Pinpoint the cell where the given text exists, returning its [x, y] midpoint coordinate. 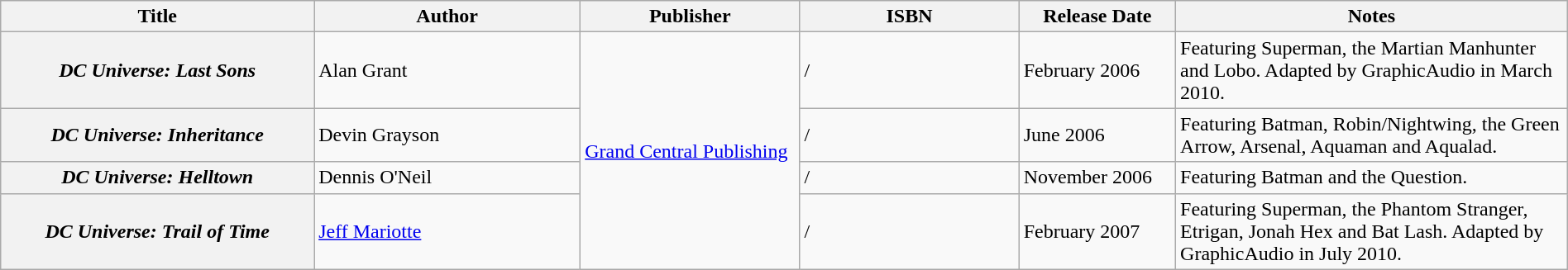
Jeff Mariotte [447, 231]
Release Date [1097, 17]
Featuring Superman, the Phantom Stranger, Etrigan, Jonah Hex and Bat Lash. Adapted by GraphicAudio in July 2010. [1372, 231]
Author [447, 17]
DC Universe: Trail of Time [157, 231]
DC Universe: Last Sons [157, 70]
Devin Grayson [447, 135]
Dennis O'Neil [447, 178]
Featuring Batman, Robin/Nightwing, the Green Arrow, Arsenal, Aquaman and Aqualad. [1372, 135]
Title [157, 17]
Featuring Batman and the Question. [1372, 178]
November 2006 [1097, 178]
February 2006 [1097, 70]
February 2007 [1097, 231]
Featuring Superman, the Martian Manhunter and Lobo. Adapted by GraphicAudio in March 2010. [1372, 70]
Alan Grant [447, 70]
Notes [1372, 17]
DC Universe: Helltown [157, 178]
June 2006 [1097, 135]
ISBN [910, 17]
Grand Central Publishing [690, 150]
Publisher [690, 17]
DC Universe: Inheritance [157, 135]
